Identify which cell holds the provided text, then report its [x, y] central coordinate. 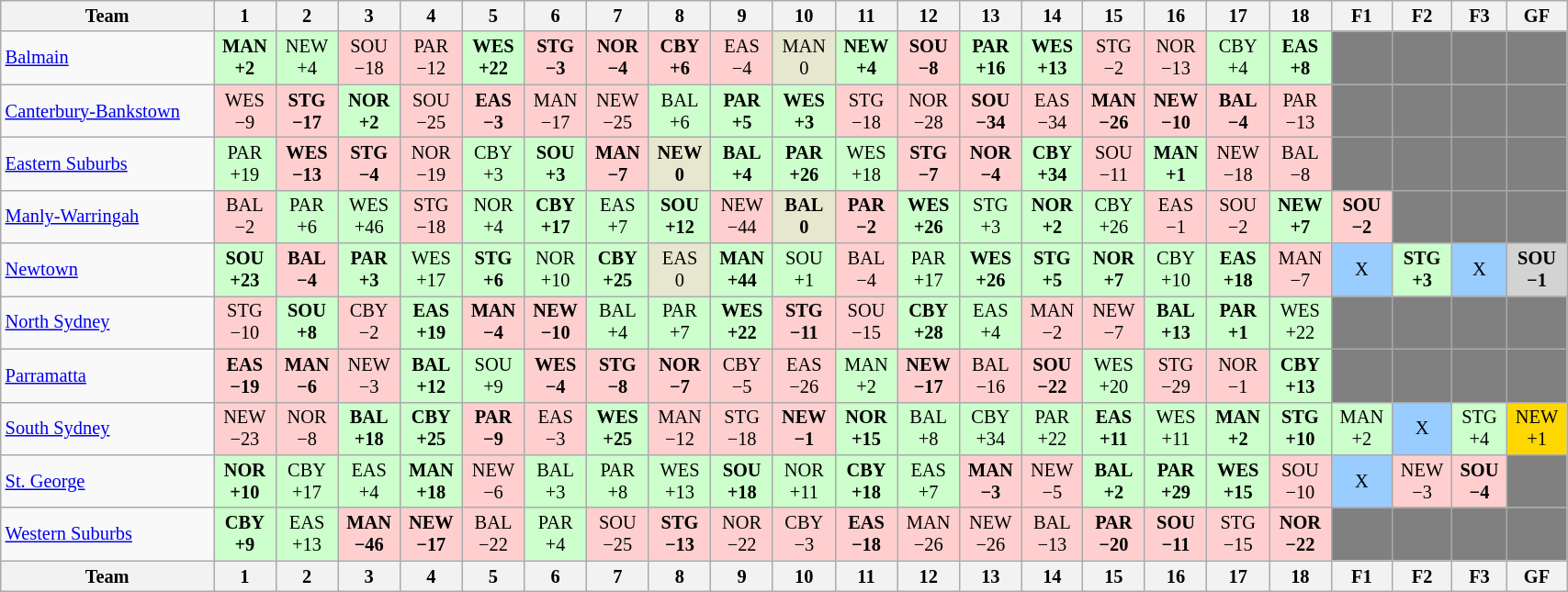
STG−2 [1114, 58]
CBY+10 [1176, 270]
NEW−5 [1052, 481]
NOR−13 [1176, 58]
CBY+9 [245, 534]
SOU+18 [742, 481]
SOU−10 [1301, 481]
PAR−13 [1301, 111]
STG−4 [369, 163]
WES−4 [556, 375]
WES+11 [1176, 429]
BAL−16 [991, 375]
BAL+8 [929, 429]
BAL+2 [1114, 481]
SOU+3 [556, 163]
SOU−18 [369, 58]
NOR+11 [804, 481]
NOR+7 [1114, 270]
SOU−34 [991, 111]
CBY+18 [866, 481]
Balmain [107, 58]
North Sydney [107, 322]
EAS−19 [245, 375]
CBY+4 [1238, 58]
STG+10 [1301, 429]
MAN0 [804, 58]
CBY+13 [1301, 375]
MAN+44 [742, 270]
STG−10 [245, 322]
STG−17 [307, 111]
MAN−6 [307, 375]
WES+20 [1114, 375]
MAN−4 [493, 322]
PAR−12 [431, 58]
CBY+6 [680, 58]
SOU−22 [1052, 375]
WES+25 [617, 429]
EAS−18 [866, 534]
NOR+4 [493, 217]
EAS+11 [1114, 429]
SOU−1 [1536, 270]
STG−8 [617, 375]
STG+6 [493, 270]
WES−9 [245, 111]
NOR−19 [431, 163]
PAR+22 [1052, 429]
NOR−1 [1238, 375]
MAN−17 [556, 111]
NOR−7 [680, 375]
EAS−34 [1052, 111]
EAS0 [680, 270]
PAR+3 [369, 270]
SOU+9 [493, 375]
NEW−18 [1238, 163]
Western Suburbs [107, 534]
STG+4 [1480, 429]
BAL−8 [1301, 163]
PAR−20 [1114, 534]
NEW0 [680, 163]
BAL+13 [1176, 322]
Eastern Suburbs [107, 163]
MAN+1 [1176, 163]
WES+17 [431, 270]
NEW+1 [1536, 429]
PAR+7 [680, 322]
WES−13 [307, 163]
CBY+3 [493, 163]
SOU−4 [1480, 481]
MAN−46 [369, 534]
SOU−8 [929, 58]
CBY−5 [742, 375]
NOR−8 [307, 429]
NEW−26 [991, 534]
EAS+18 [1238, 270]
BAL−13 [1052, 534]
BAL+12 [431, 375]
CBY+28 [929, 322]
EAS−1 [1176, 217]
WES+18 [866, 163]
NEW−1 [804, 429]
BAL+18 [369, 429]
STG−13 [680, 534]
PAR−2 [866, 217]
South Sydney [107, 429]
STG−11 [804, 322]
Parramatta [107, 375]
BAL−22 [493, 534]
WES+3 [804, 111]
SOU+23 [245, 270]
MAN−2 [1052, 322]
EAS−26 [804, 375]
WES+46 [369, 217]
WES+15 [1238, 481]
STG−7 [929, 163]
MAN−12 [680, 429]
St. George [107, 481]
PAR+6 [307, 217]
PAR+29 [1176, 481]
MAN+18 [431, 481]
PAR+17 [929, 270]
Manly-Warringah [107, 217]
SOU+8 [307, 322]
NOR+15 [866, 429]
STG+5 [1052, 270]
Canterbury-Bankstown [107, 111]
CBY−3 [804, 534]
PAR+16 [991, 58]
STG−29 [1176, 375]
NEW−23 [245, 429]
CBY+26 [1114, 217]
PAR+1 [1238, 322]
CBY−2 [369, 322]
STG−15 [1238, 534]
Newtown [107, 270]
PAR+8 [617, 481]
BAL+3 [556, 481]
PAR+5 [742, 111]
EAS+19 [431, 322]
STG−3 [556, 58]
EAS+8 [1301, 58]
PAR+26 [804, 163]
SOU−15 [866, 322]
MAN−3 [991, 481]
NEW−6 [493, 481]
NEW+7 [1301, 217]
BAL0 [804, 217]
SOU+1 [804, 270]
NEW−25 [617, 111]
EAS+13 [307, 534]
PAR+4 [556, 534]
SOU+12 [680, 217]
PAR−9 [493, 429]
NOR−28 [929, 111]
BAL+6 [680, 111]
PAR+19 [245, 163]
EAS−4 [742, 58]
NEW−44 [742, 217]
NEW−7 [1114, 322]
BAL−2 [245, 217]
